Search for the cell housing the specified text and yield its [X, Y] center coordinate. 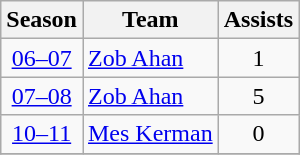
Team [150, 20]
0 [258, 134]
10–11 [42, 134]
06–07 [42, 58]
Mes Kerman [150, 134]
Season [42, 20]
5 [258, 96]
07–08 [42, 96]
Assists [258, 20]
1 [258, 58]
